Capture the cell that displays the provided text and extract its [X, Y] central coordinate. 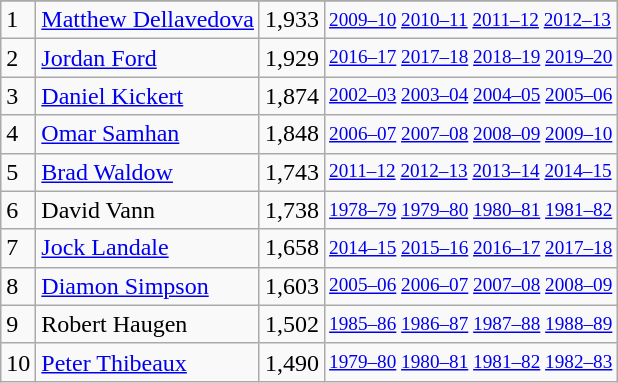
8 [18, 286]
1979–80 1980–81 1981–82 1982–83 [471, 362]
Brad Waldow [148, 172]
1,490 [292, 362]
2014–15 2015–16 2016–17 2017–18 [471, 248]
2016–17 2017–18 2018–19 2019–20 [471, 58]
Daniel Kickert [148, 96]
Jock Landale [148, 248]
1,738 [292, 210]
2 [18, 58]
Omar Samhan [148, 134]
Jordan Ford [148, 58]
1,502 [292, 324]
2005–06 2006–07 2007–08 2008–09 [471, 286]
1 [18, 20]
10 [18, 362]
2006–07 2007–08 2008–09 2009–10 [471, 134]
1978–79 1979–80 1980–81 1981–82 [471, 210]
2011–12 2012–13 2013–14 2014–15 [471, 172]
6 [18, 210]
5 [18, 172]
Robert Haugen [148, 324]
9 [18, 324]
1985–86 1986–87 1987–88 1988–89 [471, 324]
2009–10 2010–11 2011–12 2012–13 [471, 20]
David Vann [148, 210]
1,874 [292, 96]
1,933 [292, 20]
1,658 [292, 248]
3 [18, 96]
Matthew Dellavedova [148, 20]
1,743 [292, 172]
4 [18, 134]
1,929 [292, 58]
1,603 [292, 286]
1,848 [292, 134]
2002–03 2003–04 2004–05 2005–06 [471, 96]
Diamon Simpson [148, 286]
Peter Thibeaux [148, 362]
7 [18, 248]
